Scan for the cell matching the given text and deliver its (X, Y) coordinate at center. 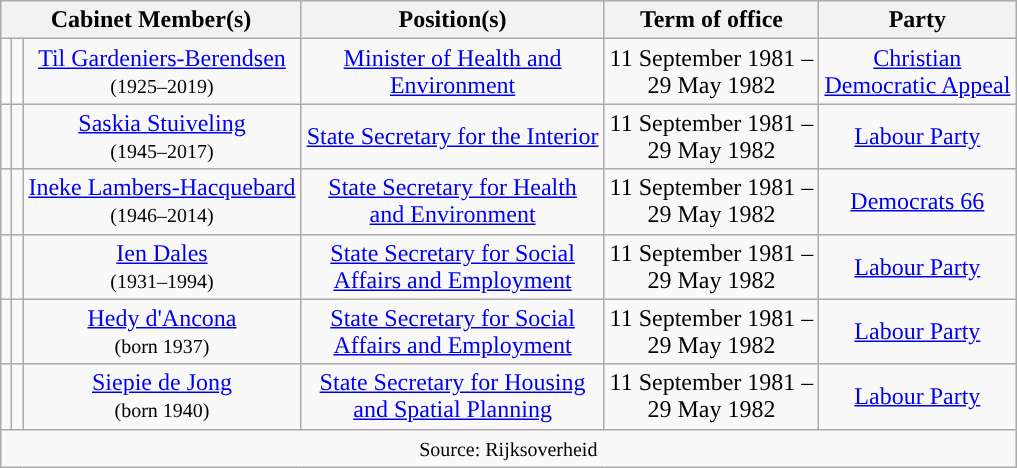
State Secretary for Health and Environment (452, 202)
State Secretary for the Interior (452, 136)
Party (918, 20)
State Secretary for Housing and Spatial Planning (452, 396)
Ien Dales (1931–1994) (162, 266)
Position(s) (452, 20)
Til Gardeniers-Berendsen (1925–2019) (162, 72)
Cabinet Member(s) (151, 20)
Saskia Stuiveling (1945–2017) (162, 136)
Siepie de Jong (born 1940) (162, 396)
Hedy d'Ancona (born 1937) (162, 332)
Democrats 66 (918, 202)
Minister of Health and Environment (452, 72)
Ineke Lambers-Hacquebard (1946–2014) (162, 202)
Christian Democratic Appeal (918, 72)
Term of office (712, 20)
Source: Rijksoverheid (508, 448)
